From the cell containing the given text, extract its center point as [x, y] coordinate. 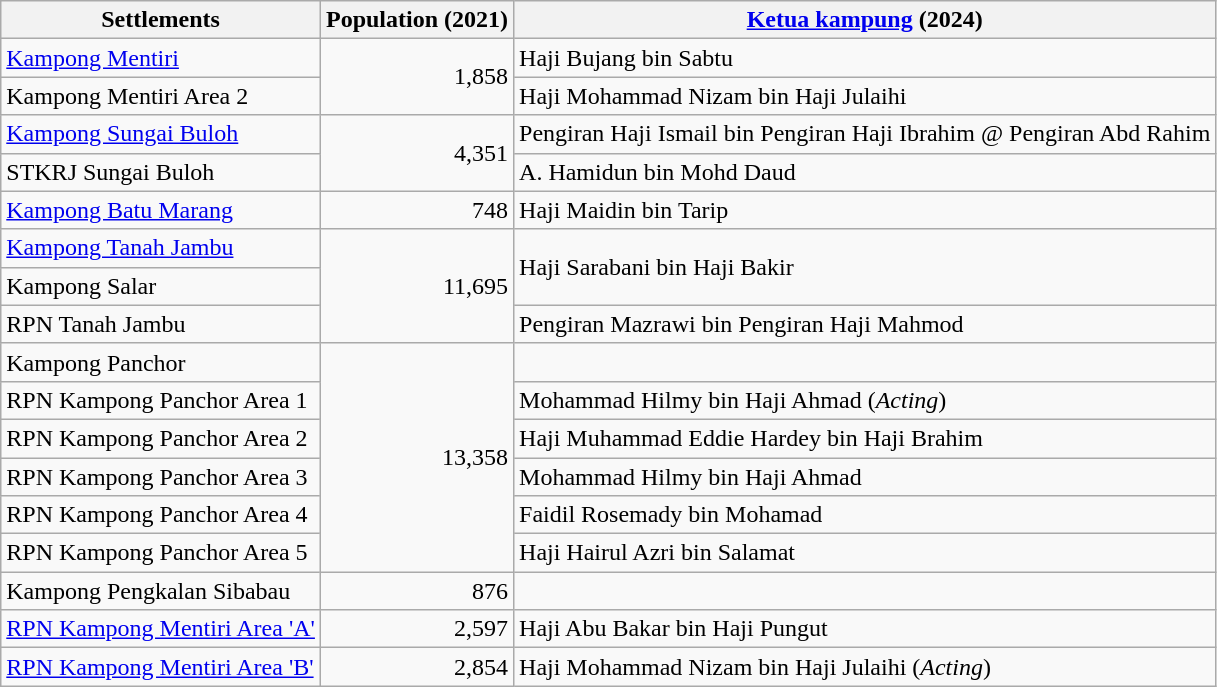
Haji Maidin bin Tarip [865, 210]
Mohammad Hilmy bin Haji Ahmad [865, 477]
Kampong Salar [161, 286]
Haji Mohammad Nizam bin Haji Julaihi (Acting) [865, 667]
Haji Hairul Azri bin Salamat [865, 553]
Haji Mohammad Nizam bin Haji Julaihi [865, 96]
Haji Sarabani bin Haji Bakir [865, 267]
RPN Kampong Mentiri Area 'A' [161, 629]
Kampong Panchor [161, 362]
876 [416, 591]
13,358 [416, 457]
Kampong Mentiri [161, 58]
Kampong Pengkalan Sibabau [161, 591]
RPN Kampong Mentiri Area 'B' [161, 667]
Kampong Mentiri Area 2 [161, 96]
RPN Tanah Jambu [161, 324]
748 [416, 210]
Population (2021) [416, 20]
2,597 [416, 629]
RPN Kampong Panchor Area 4 [161, 515]
1,858 [416, 77]
A. Hamidun bin Mohd Daud [865, 172]
Haji Bujang bin Sabtu [865, 58]
Kampong Batu Marang [161, 210]
Pengiran Haji Ismail bin Pengiran Haji Ibrahim @ Pengiran Abd Rahim [865, 134]
Haji Muhammad Eddie Hardey bin Haji Brahim [865, 438]
STKRJ Sungai Buloh [161, 172]
RPN Kampong Panchor Area 5 [161, 553]
Ketua kampung (2024) [865, 20]
Faidil Rosemady bin Mohamad [865, 515]
RPN Kampong Panchor Area 2 [161, 438]
Haji Abu Bakar bin Haji Pungut [865, 629]
Pengiran Mazrawi bin Pengiran Haji Mahmod [865, 324]
11,695 [416, 286]
2,854 [416, 667]
Settlements [161, 20]
4,351 [416, 153]
Kampong Tanah Jambu [161, 248]
Kampong Sungai Buloh [161, 134]
RPN Kampong Panchor Area 1 [161, 400]
RPN Kampong Panchor Area 3 [161, 477]
Mohammad Hilmy bin Haji Ahmad (Acting) [865, 400]
